Output the (x, y) coordinate of the center of the cell containing the given text.  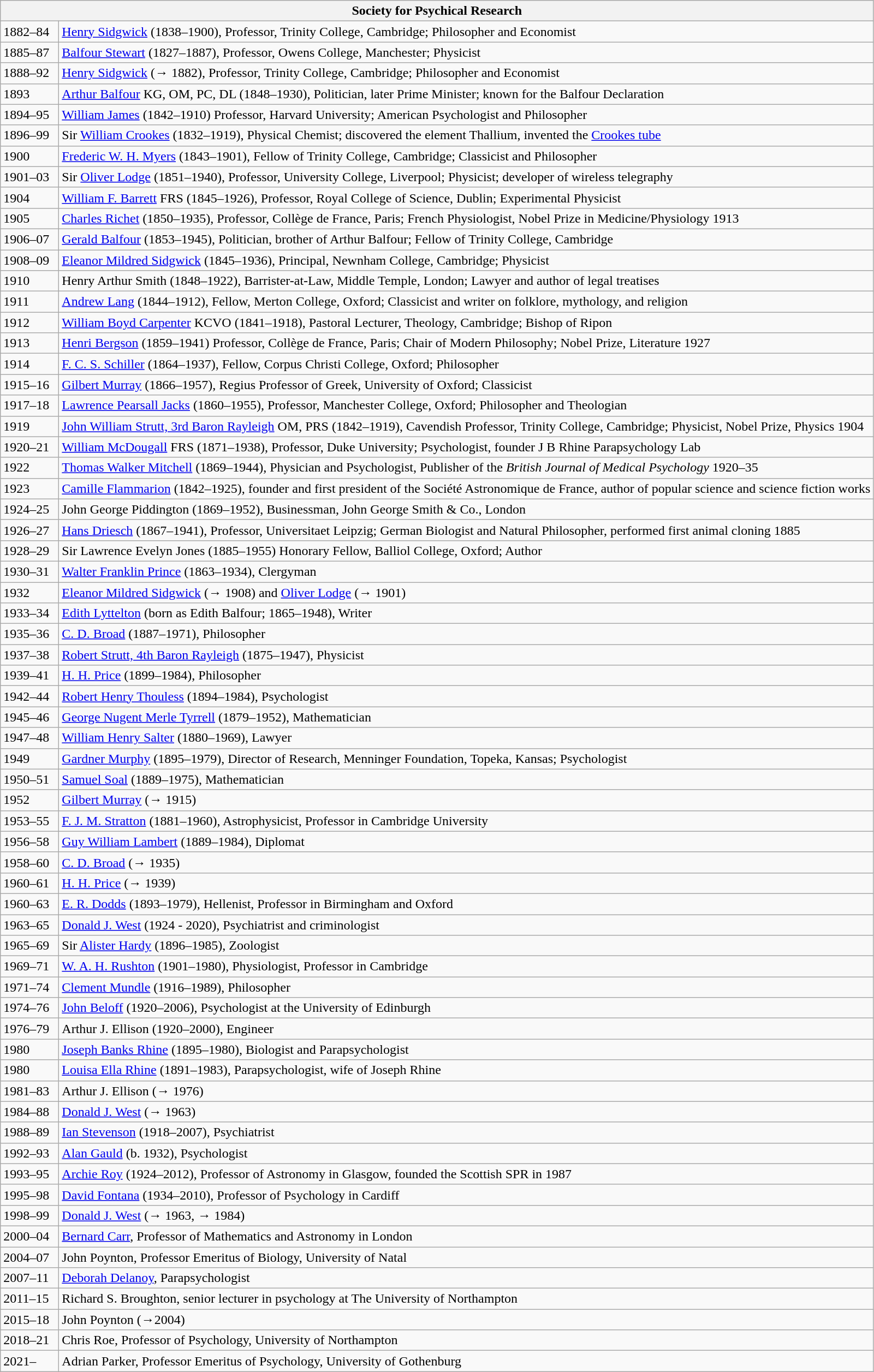
2021– (29, 1361)
Ian Stevenson (1918–2007), Psychiatrist (466, 1132)
Alan Gauld (b. 1932), Psychologist (466, 1153)
Donald J. West (1924 - 2020), Psychiatrist and criminologist (466, 925)
1998–99 (29, 1215)
F. J. M. Stratton (1881–1960), Astrophysicist, Professor in Cambridge University (466, 821)
Henry Sidgwick (→ 1882), Professor, Trinity College, Cambridge; Philosopher and Economist (466, 73)
1956–58 (29, 842)
Donald J. West (→ 1963, → 1984) (466, 1215)
John Poynton, Professor Emeritus of Biology, University of Natal (466, 1257)
1915–16 (29, 385)
Chris Roe, Professor of Psychology, University of Northampton (466, 1340)
1928–29 (29, 551)
1958–60 (29, 862)
2004–07 (29, 1257)
E. R. Dodds (1893–1979), Hellenist, Professor in Birmingham and Oxford (466, 904)
Edith Lyttelton (born as Edith Balfour; 1865–1948), Writer (466, 613)
W. A. H. Rushton (1901–1980), Physiologist, Professor in Cambridge (466, 967)
2007–11 (29, 1278)
David Fontana (1934–2010), Professor of Psychology in Cardiff (466, 1195)
Archie Roy (1924–2012), Professor of Astronomy in Glasgow, founded the Scottish SPR in 1987 (466, 1174)
H. H. Price (1899–1984), Philosopher (466, 676)
1905 (29, 218)
1939–41 (29, 676)
John Poynton (→2004) (466, 1320)
C. D. Broad (1887–1971), Philosopher (466, 634)
1935–36 (29, 634)
1922 (29, 468)
1963–65 (29, 925)
1945–46 (29, 717)
1910 (29, 281)
1981–83 (29, 1091)
William F. Barrett FRS (1845–1926), Professor, Royal College of Science, Dublin; Experimental Physicist (466, 198)
Louisa Ella Rhine (1891–1983), Parapsychologist, wife of Joseph Rhine (466, 1070)
Society for Psychical Research (437, 11)
Clement Mundle (1916–1989), Philosopher (466, 987)
1960–63 (29, 904)
1952 (29, 800)
Walter Franklin Prince (1863–1934), Clergyman (466, 571)
William James (1842–1910) Professor, Harvard University; American Psychologist and Philosopher (466, 115)
1942–44 (29, 696)
Eleanor Mildred Sidgwick (→ 1908) and Oliver Lodge (→ 1901) (466, 592)
Lawrence Pearsall Jacks (1860–1955), Professor, Manchester College, Oxford; Philosopher and Theologian (466, 405)
1911 (29, 302)
1932 (29, 592)
1971–74 (29, 987)
1949 (29, 759)
F. C. S. Schiller (1864–1937), Fellow, Corpus Christi College, Oxford; Philosopher (466, 364)
Henry Arthur Smith (1848–1922), Barrister-at-Law, Middle Temple, London; Lawyer and author of legal treatises (466, 281)
1913 (29, 343)
1992–93 (29, 1153)
Henri Bergson (1859–1941) Professor, Collège de France, Paris; Chair of Modern Philosophy; Nobel Prize, Literature 1927 (466, 343)
Samuel Soal (1889–1975), Mathematician (466, 779)
Balfour Stewart (1827–1887), Professor, Owens College, Manchester; Physicist (466, 52)
1947–48 (29, 738)
Charles Richet (1850–1935), Professor, Collège de France, Paris; French Physiologist, Nobel Prize in Medicine/Physiology 1913 (466, 218)
1919 (29, 426)
1923 (29, 488)
1917–18 (29, 405)
Robert Strutt, 4th Baron Rayleigh (1875–1947), Physicist (466, 655)
John George Piddington (1869–1952), Businessman, John George Smith & Co., London (466, 509)
Hans Driesch (1867–1941), Professor, Universitaet Leipzig; German Biologist and Natural Philosopher, performed first animal cloning 1885 (466, 530)
Gilbert Murray (→ 1915) (466, 800)
1912 (29, 323)
Frederic W. H. Myers (1843–1901), Fellow of Trinity College, Cambridge; Classicist and Philosopher (466, 156)
Andrew Lang (1844–1912), Fellow, Merton College, Oxford; Classicist and writer on folklore, mythology, and religion (466, 302)
Joseph Banks Rhine (1895–1980), Biologist and Parapsychologist (466, 1049)
1953–55 (29, 821)
Arthur J. Ellison (1920–2000), Engineer (466, 1029)
Arthur J. Ellison (→ 1976) (466, 1091)
Arthur Balfour KG, OM, PC, DL (1848–1930), Politician, later Prime Minister; known for the Balfour Declaration (466, 94)
1969–71 (29, 967)
Gilbert Murray (1866–1957), Regius Professor of Greek, University of Oxford; Classicist (466, 385)
1984–88 (29, 1112)
Robert Henry Thouless (1894–1984), Psychologist (466, 696)
Adrian Parker, Professor Emeritus of Psychology, University of Gothenburg (466, 1361)
Eleanor Mildred Sidgwick (1845–1936), Principal, Newnham College, Cambridge; Physicist (466, 260)
1900 (29, 156)
1882–84 (29, 32)
George Nugent Merle Tyrrell (1879–1952), Mathematician (466, 717)
1976–79 (29, 1029)
2011–15 (29, 1299)
C. D. Broad (→ 1935) (466, 862)
1914 (29, 364)
Gerald Balfour (1853–1945), Politician, brother of Arthur Balfour; Fellow of Trinity College, Cambridge (466, 239)
John Beloff (1920–2006), Psychologist at the University of Edinburgh (466, 1008)
Thomas Walker Mitchell (1869–1944), Physician and Psychologist, Publisher of the British Journal of Medical Psychology 1920–35 (466, 468)
1988–89 (29, 1132)
1993–95 (29, 1174)
Sir William Crookes (1832–1919), Physical Chemist; discovered the element Thallium, invented the Crookes tube (466, 135)
1920–21 (29, 447)
2000–04 (29, 1236)
1926–27 (29, 530)
H. H. Price (→ 1939) (466, 883)
Richard S. Broughton, senior lecturer in psychology at The University of Northampton (466, 1299)
1960–61 (29, 883)
William Boyd Carpenter KCVO (1841–1918), Pastoral Lecturer, Theology, Cambridge; Bishop of Ripon (466, 323)
1904 (29, 198)
Gardner Murphy (1895–1979), Director of Research, Menninger Foundation, Topeka, Kansas; Psychologist (466, 759)
Henry Sidgwick (1838–1900), Professor, Trinity College, Cambridge; Philosopher and Economist (466, 32)
1885–87 (29, 52)
Guy William Lambert (1889–1984), Diplomat (466, 842)
Sir Lawrence Evelyn Jones (1885–1955) Honorary Fellow, Balliol College, Oxford; Author (466, 551)
1930–31 (29, 571)
1924–25 (29, 509)
1974–76 (29, 1008)
1901–03 (29, 177)
Donald J. West (→ 1963) (466, 1112)
William McDougall FRS (1871–1938), Professor, Duke University; Psychologist, founder J B Rhine Parapsychology Lab (466, 447)
Sir Oliver Lodge (1851–1940), Professor, University College, Liverpool; Physicist; developer of wireless telegraphy (466, 177)
1933–34 (29, 613)
1906–07 (29, 239)
Bernard Carr, Professor of Mathematics and Astronomy in London (466, 1236)
William Henry Salter (1880–1969), Lawyer (466, 738)
Sir Alister Hardy (1896–1985), Zoologist (466, 946)
1995–98 (29, 1195)
1965–69 (29, 946)
1888–92 (29, 73)
John William Strutt, 3rd Baron Rayleigh OM, PRS (1842–1919), Cavendish Professor, Trinity College, Cambridge; Physicist, Nobel Prize, Physics 1904 (466, 426)
1937–38 (29, 655)
2015–18 (29, 1320)
1893 (29, 94)
2018–21 (29, 1340)
1950–51 (29, 779)
Deborah Delanoy, Parapsychologist (466, 1278)
1894–95 (29, 115)
1896–99 (29, 135)
1908–09 (29, 260)
